Find where the given text appears and provide that cell's center as [x, y] coordinate. 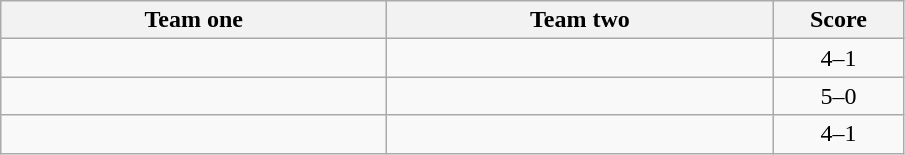
Team one [194, 20]
Score [838, 20]
Team two [580, 20]
5–0 [838, 96]
